Identify which cell holds the provided text, then report its (x, y) central coordinate. 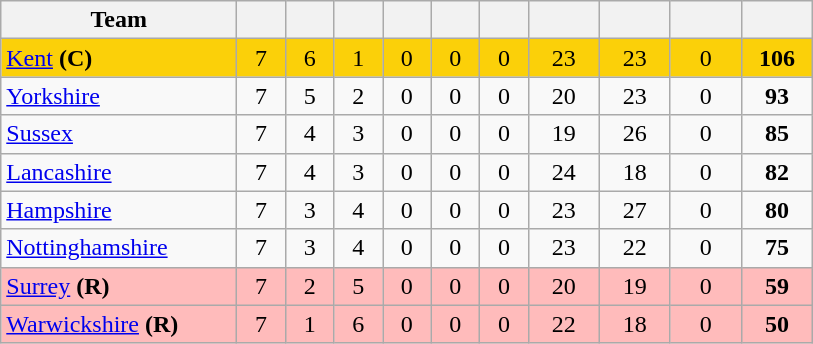
93 (776, 96)
75 (776, 248)
27 (634, 210)
80 (776, 210)
Nottinghamshire (119, 248)
59 (776, 286)
85 (776, 134)
Hampshire (119, 210)
26 (634, 134)
24 (564, 172)
Sussex (119, 134)
50 (776, 324)
Kent (C) (119, 58)
Warwickshire (R) (119, 324)
Yorkshire (119, 96)
Team (119, 20)
Lancashire (119, 172)
82 (776, 172)
Surrey (R) (119, 286)
106 (776, 58)
